Scan for the cell matching the given text and deliver its (X, Y) coordinate at center. 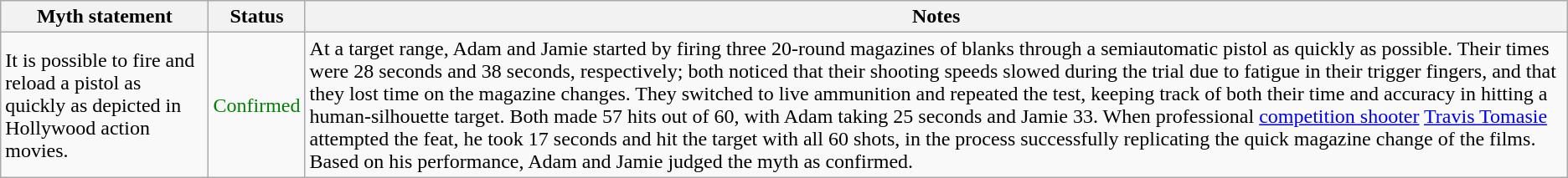
Status (256, 17)
Confirmed (256, 105)
Myth statement (105, 17)
Notes (936, 17)
It is possible to fire and reload a pistol as quickly as depicted in Hollywood action movies. (105, 105)
